Return [x, y] of the center of cell containing provided text 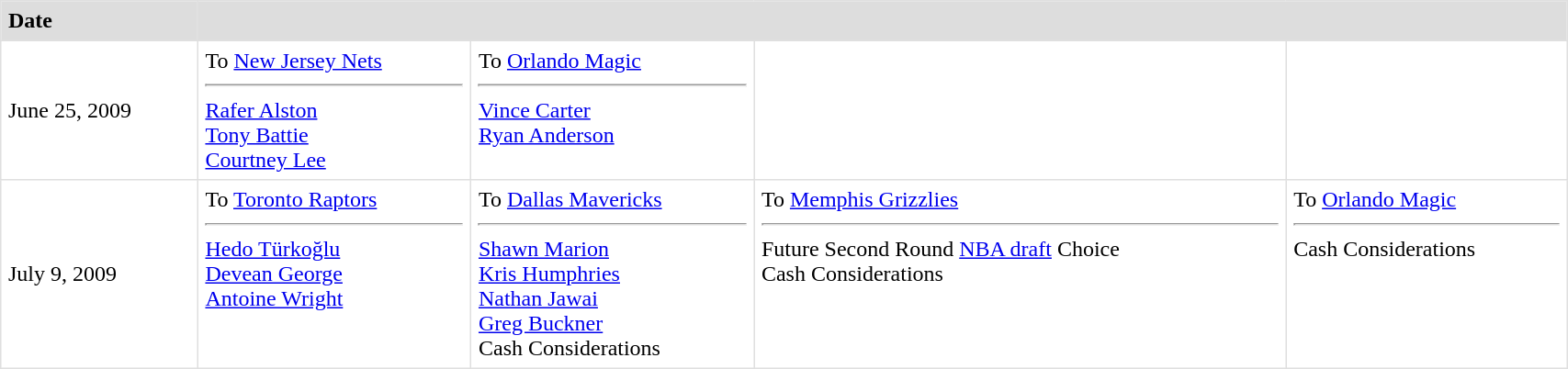
To Orlando Magic Vince CarterRyan Anderson [613, 110]
To Dallas Mavericks Shawn MarionKris HumphriesNathan JawaiGreg BucknerCash Considerations [613, 274]
Date [99, 21]
July 9, 2009 [99, 274]
To Orlando Magic Cash Considerations [1427, 274]
June 25, 2009 [99, 110]
To New Jersey Nets Rafer AlstonTony BattieCourtney Lee [334, 110]
To Memphis Grizzlies Future Second Round NBA draft ChoiceCash Considerations [1020, 274]
To Toronto Raptors Hedo TürkoğluDevean GeorgeAntoine Wright [334, 274]
